Capture the cell that displays the provided text and extract its [X, Y] central coordinate. 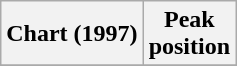
Peakposition [189, 34]
Chart (1997) [72, 34]
